Scan for the cell matching the given text and deliver its [x, y] coordinate at center. 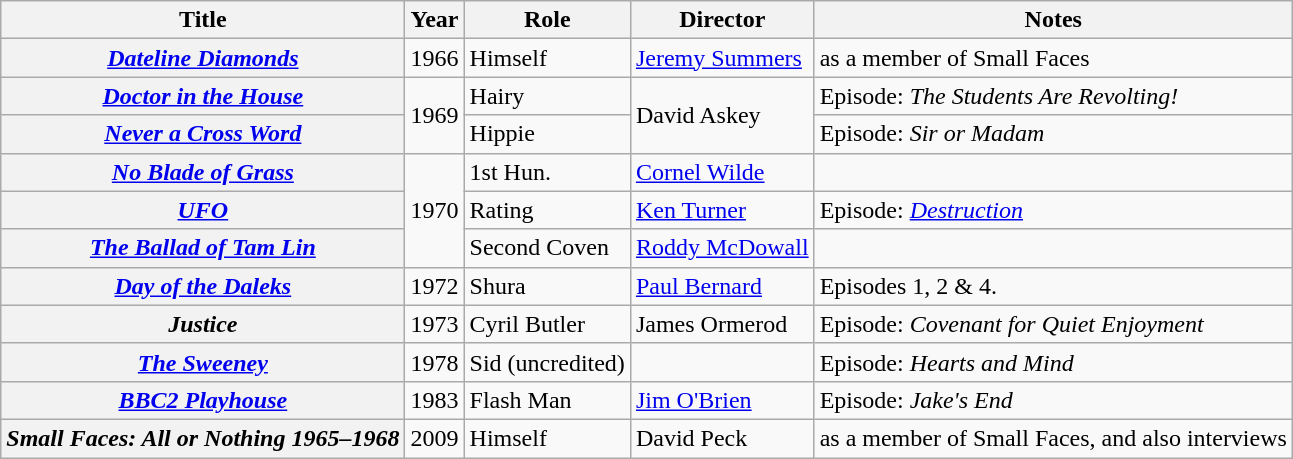
Episode: Covenant for Quiet Enjoyment [1053, 324]
1966 [434, 58]
Episode: Destruction [1053, 210]
Rating [547, 210]
Cyril Butler [547, 324]
1973 [434, 324]
as a member of Small Faces, and also interviews [1053, 438]
Paul Bernard [722, 286]
Episode: Hearts and Mind [1053, 362]
David Peck [722, 438]
Ken Turner [722, 210]
2009 [434, 438]
UFO [203, 210]
James Ormerod [722, 324]
1970 [434, 210]
The Sweeney [203, 362]
Year [434, 20]
Dateline Diamonds [203, 58]
Episodes 1, 2 & 4. [1053, 286]
Never a Cross Word [203, 134]
1969 [434, 115]
Title [203, 20]
Hippie [547, 134]
Jim O'Brien [722, 400]
1st Hun. [547, 172]
Episode: Sir or Madam [1053, 134]
Role [547, 20]
No Blade of Grass [203, 172]
Notes [1053, 20]
The Ballad of Tam Lin [203, 248]
Flash Man [547, 400]
Small Faces: All or Nothing 1965–1968 [203, 438]
Episode: Jake's End [1053, 400]
Episode: The Students Are Revolting! [1053, 96]
Sid (uncredited) [547, 362]
Roddy McDowall [722, 248]
BBC2 Playhouse [203, 400]
Justice [203, 324]
Director [722, 20]
Hairy [547, 96]
as a member of Small Faces [1053, 58]
1983 [434, 400]
Second Coven [547, 248]
Cornel Wilde [722, 172]
1972 [434, 286]
David Askey [722, 115]
Day of the Daleks [203, 286]
Doctor in the House [203, 96]
Shura [547, 286]
1978 [434, 362]
Jeremy Summers [722, 58]
